Scan for the cell matching the given text and deliver its [x, y] coordinate at center. 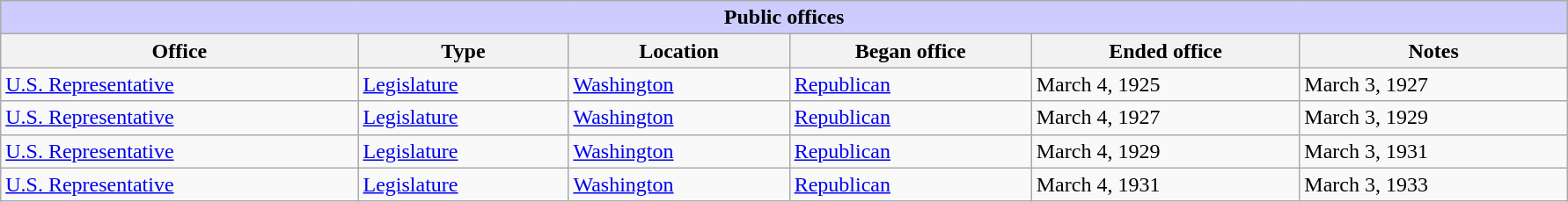
Office [180, 51]
March 4, 1929 [1165, 151]
Notes [1434, 51]
Public offices [785, 18]
March 3, 1929 [1434, 118]
March 4, 1931 [1165, 184]
Location [679, 51]
March 4, 1927 [1165, 118]
Type [463, 51]
Began office [910, 51]
March 4, 1925 [1165, 84]
March 3, 1927 [1434, 84]
Ended office [1165, 51]
March 3, 1933 [1434, 184]
March 3, 1931 [1434, 151]
